Locate the cell with the specified text and output its [x, y] center coordinate. 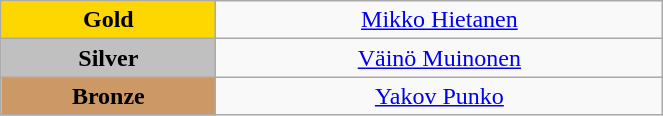
Mikko Hietanen [440, 20]
Silver [108, 58]
Yakov Punko [440, 96]
Bronze [108, 96]
Väinö Muinonen [440, 58]
Gold [108, 20]
